Determine the (X, Y) coordinate at the center of the cell enclosing the given text.  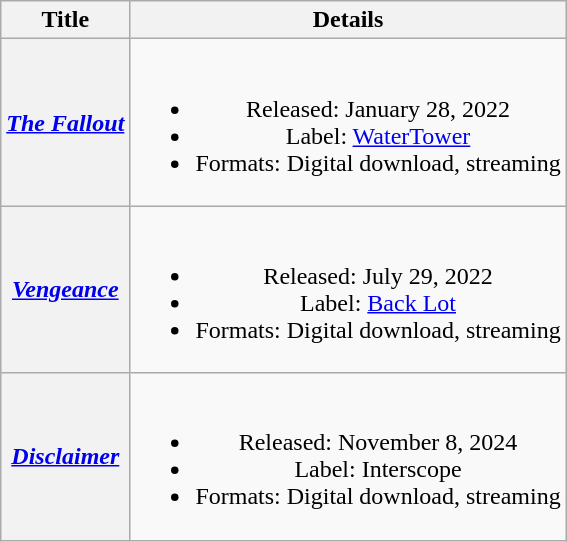
Details (348, 20)
Released: January 28, 2022Label: WaterTowerFormats: Digital download, streaming (348, 122)
Released: July 29, 2022Label: Back LotFormats: Digital download, streaming (348, 290)
Title (66, 20)
The Fallout (66, 122)
Released: November 8, 2024Label: InterscopeFormats: Digital download, streaming (348, 456)
Disclaimer (66, 456)
Vengeance (66, 290)
